Capture the cell that displays the provided text and extract its (x, y) central coordinate. 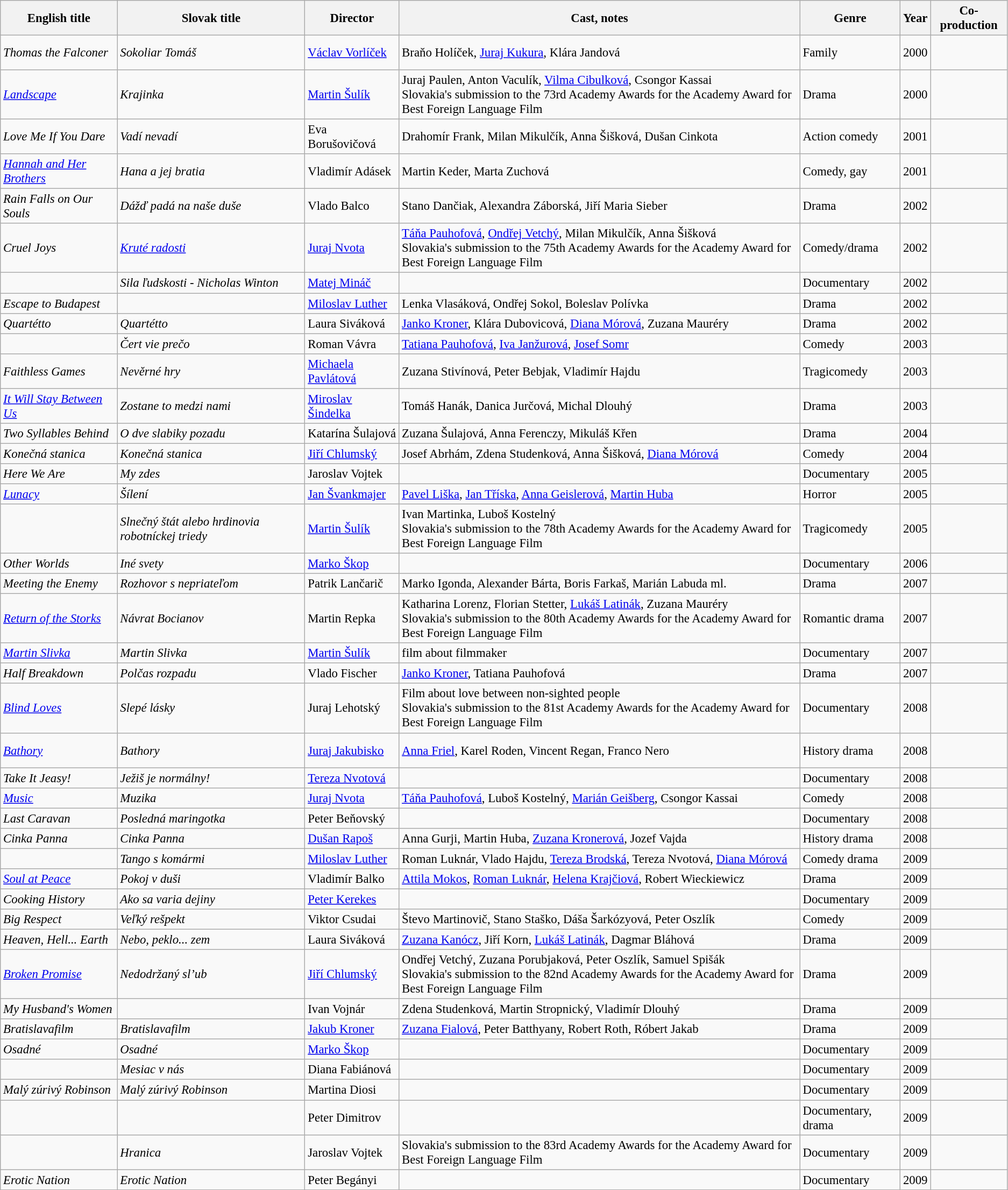
English title (59, 18)
Meeting the Enemy (59, 584)
Peter Begányi (352, 1180)
Iné svety (211, 564)
Jakub Kroner (352, 1029)
Krajinka (211, 95)
Jan Švankmajer (352, 494)
Nedodržaný sl’ub (211, 974)
Slovakia's submission to the 83rd Academy Awards for the Academy Award for Best Foreign Language Film (599, 1152)
Polčas rozpadu (211, 674)
Thomas the Falconer (59, 53)
Pokoj v duši (211, 879)
Zuzana Fialová, Peter Batthyany, Robert Roth, Róbert Jakab (599, 1029)
Šílení (211, 494)
Vladimír Balko (352, 879)
Zdena Studenková, Martin Stropnický, Vladimír Dlouhý (599, 1009)
Soul at Peace (59, 879)
Ivan Martinka, Luboš KostelnýSlovakia's submission to the 78th Academy Awards for the Academy Award for Best Foreign Language Film (599, 529)
Film about love between non-sighted peopleSlovakia's submission to the 81st Academy Awards for the Academy Award for Best Foreign Language Film (599, 709)
Michaela Pavlátová (352, 371)
Romantic drama (850, 619)
Vadí nevadí (211, 137)
Return of the Storks (59, 619)
Escape to Budapest (59, 303)
Director (352, 18)
Nebo, peklo... zem (211, 940)
Zostane to medzi nami (211, 406)
Slovak title (211, 18)
Comedy, gay (850, 171)
Peter Beňovský (352, 818)
Janko Kroner, Tatiana Pauhofová (599, 674)
Sokoliar Tomáš (211, 53)
Dážď padá na naše duše (211, 207)
Pavel Liška, Jan Tříska, Anna Geislerová, Martin Huba (599, 494)
It Will Stay Between Us (59, 406)
Action comedy (850, 137)
Martin Keder, Marta Zuchová (599, 171)
Attila Mokos, Roman Luknár, Helena Krajčiová, Robert Wieckiewicz (599, 879)
Documentary, drama (850, 1118)
Zuzana Kanócz, Jiří Korn, Lukáš Latinák, Dagmar Bláhová (599, 940)
Václav Vorlíček (352, 53)
Peter Kerekes (352, 899)
Take It Jeasy! (59, 778)
Slepé lásky (211, 709)
Eva Borušovičová (352, 137)
Two Syllables Behind (59, 434)
Lunacy (59, 494)
Ivan Vojnár (352, 1009)
Here We Are (59, 474)
2006 (915, 564)
Táňa Pauhofová, Luboš Kostelný, Marián Geišberg, Csongor Kassai (599, 798)
Genre (850, 18)
Zuzana Stivínová, Peter Bebjak, Vladimír Hajdu (599, 371)
Slnečný štát alebo hrdinovia robotníckej triedy (211, 529)
Posledná maringotka (211, 818)
Martin Repka (352, 619)
Nevěrné hry (211, 371)
Stano Dančiak, Alexandra Záborská, Jiří Maria Sieber (599, 207)
Tango s komármi (211, 859)
Návrat Bocianov (211, 619)
Other Worlds (59, 564)
Tereza Nvotová (352, 778)
film about filmmaker (599, 653)
Dušan Rapoš (352, 839)
Diana Fabiánová (352, 1070)
Čert vie prečo (211, 344)
My Husband's Women (59, 1009)
Vlado Balco (352, 207)
Viktor Csudai (352, 919)
Broken Promise (59, 974)
Landscape (59, 95)
Vlado Fischer (352, 674)
Anna Gurji, Martin Huba, Zuzana Kronerová, Jozef Vajda (599, 839)
Tomáš Hanák, Danica Jurčová, Michal Dlouhý (599, 406)
Hana a jej bratia (211, 171)
Veľký rešpekt (211, 919)
Heaven, Hell... Earth (59, 940)
Števo Martinovič, Stano Staško, Dáša Šarkózyová, Peter Oszlík (599, 919)
Vladimír Adásek (352, 171)
Hannah and Her Brothers (59, 171)
Miroslav Šindelka (352, 406)
Comedy/drama (850, 249)
Tatiana Pauhofová, Iva Janžurová, Josef Somr (599, 344)
Kruté radosti (211, 249)
Cruel Joys (59, 249)
Ježiš je normálny! (211, 778)
Love Me If You Dare (59, 137)
Year (915, 18)
Matej Mináč (352, 283)
Family (850, 53)
O dve slabiky pozadu (211, 434)
Half Breakdown (59, 674)
Rain Falls on Our Souls (59, 207)
Martina Diosi (352, 1090)
My zdes (211, 474)
Cooking History (59, 899)
Juraj Jakubisko (352, 750)
Last Caravan (59, 818)
Janko Kroner, Klára Dubovicová, Diana Mórová, Zuzana Mauréry (599, 323)
Blind Loves (59, 709)
Cast, notes (599, 18)
Anna Friel, Karel Roden, Vincent Regan, Franco Nero (599, 750)
Josef Abrhám, Zdena Studenková, Anna Šišková, Diana Mórová (599, 454)
Ako sa varia dejiny (211, 899)
Mesiac v nás (211, 1070)
Comedy drama (850, 859)
Big Respect (59, 919)
Peter Dimitrov (352, 1118)
Drahomír Frank, Milan Mikulčík, Anna Šišková, Dušan Cinkota (599, 137)
Katarína Šulajová (352, 434)
Lenka Vlasáková, Ondřej Sokol, Boleslav Polívka (599, 303)
Marko Igonda, Alexander Bárta, Boris Farkaš, Marián Labuda ml. (599, 584)
Hranica (211, 1152)
Faithless Games (59, 371)
Music (59, 798)
Braňo Holíček, Juraj Kukura, Klára Jandová (599, 53)
Sila ľudskosti - Nicholas Winton (211, 283)
Zuzana Šulajová, Anna Ferenczy, Mikuláš Křen (599, 434)
Roman Luknár, Vlado Hajdu, Tereza Brodská, Tereza Nvotová, Diana Mórová (599, 859)
Juraj Lehotský (352, 709)
Rozhovor s nepriateľom (211, 584)
Horror (850, 494)
Roman Vávra (352, 344)
Muzika (211, 798)
Patrik Lančarič (352, 584)
Co-production (969, 18)
